Extract the (X, Y) coordinate from the center of the cell holding the provided text.  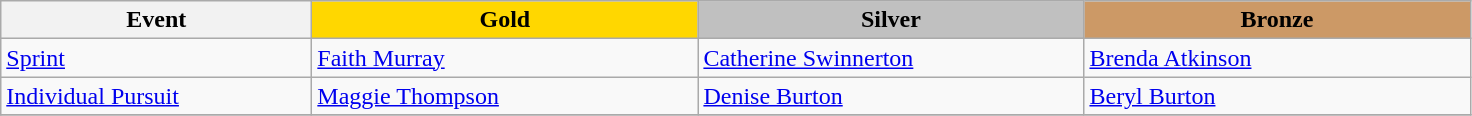
Catherine Swinnerton (891, 58)
Sprint (156, 58)
Beryl Burton (1277, 96)
Maggie Thompson (505, 96)
Event (156, 20)
Denise Burton (891, 96)
Silver (891, 20)
Bronze (1277, 20)
Individual Pursuit (156, 96)
Brenda Atkinson (1277, 58)
Faith Murray (505, 58)
Gold (505, 20)
